Determine the (X, Y) coordinate at the center of the cell enclosing the given text.  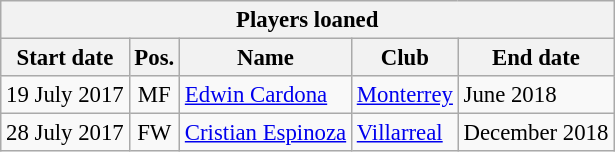
28 July 2017 (65, 133)
Start date (65, 58)
19 July 2017 (65, 95)
Edwin Cardona (266, 95)
Players loaned (308, 20)
FW (154, 133)
Villarreal (404, 133)
June 2018 (536, 95)
December 2018 (536, 133)
Name (266, 58)
End date (536, 58)
MF (154, 95)
Club (404, 58)
Cristian Espinoza (266, 133)
Pos. (154, 58)
Monterrey (404, 95)
